Find where the given text appears and provide that cell's center as [x, y] coordinate. 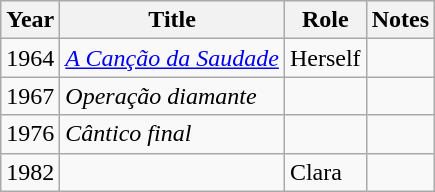
1982 [30, 172]
Operação diamante [172, 96]
1967 [30, 96]
1976 [30, 134]
Clara [325, 172]
1964 [30, 58]
Title [172, 20]
Notes [400, 20]
A Canção da Saudade [172, 58]
Herself [325, 58]
Cântico final [172, 134]
Year [30, 20]
Role [325, 20]
